Determine the (X, Y) coordinate at the center of the cell enclosing the given text.  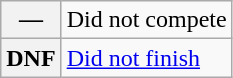
Did not finish (146, 58)
Did not compete (146, 20)
DNF (31, 58)
— (31, 20)
